For the text-containing cell, return its midpoint in [X, Y] coordinate format. 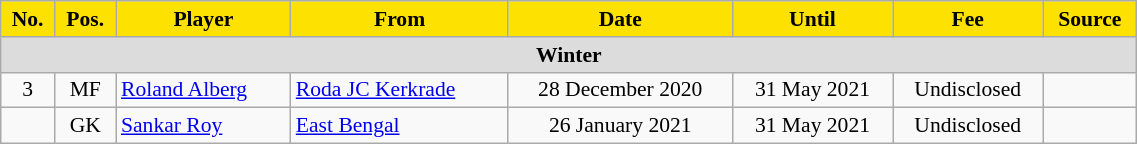
Player [204, 19]
26 January 2021 [620, 126]
From [400, 19]
Sankar Roy [204, 126]
GK [86, 126]
28 December 2020 [620, 90]
MF [86, 90]
Source [1090, 19]
Date [620, 19]
No. [28, 19]
Pos. [86, 19]
Roda JC Kerkrade [400, 90]
Until [812, 19]
East Bengal [400, 126]
Winter [569, 55]
Fee [968, 19]
3 [28, 90]
Roland Alberg [204, 90]
